Detect which cell encompasses the target text, then output its (x, y) center coordinate. 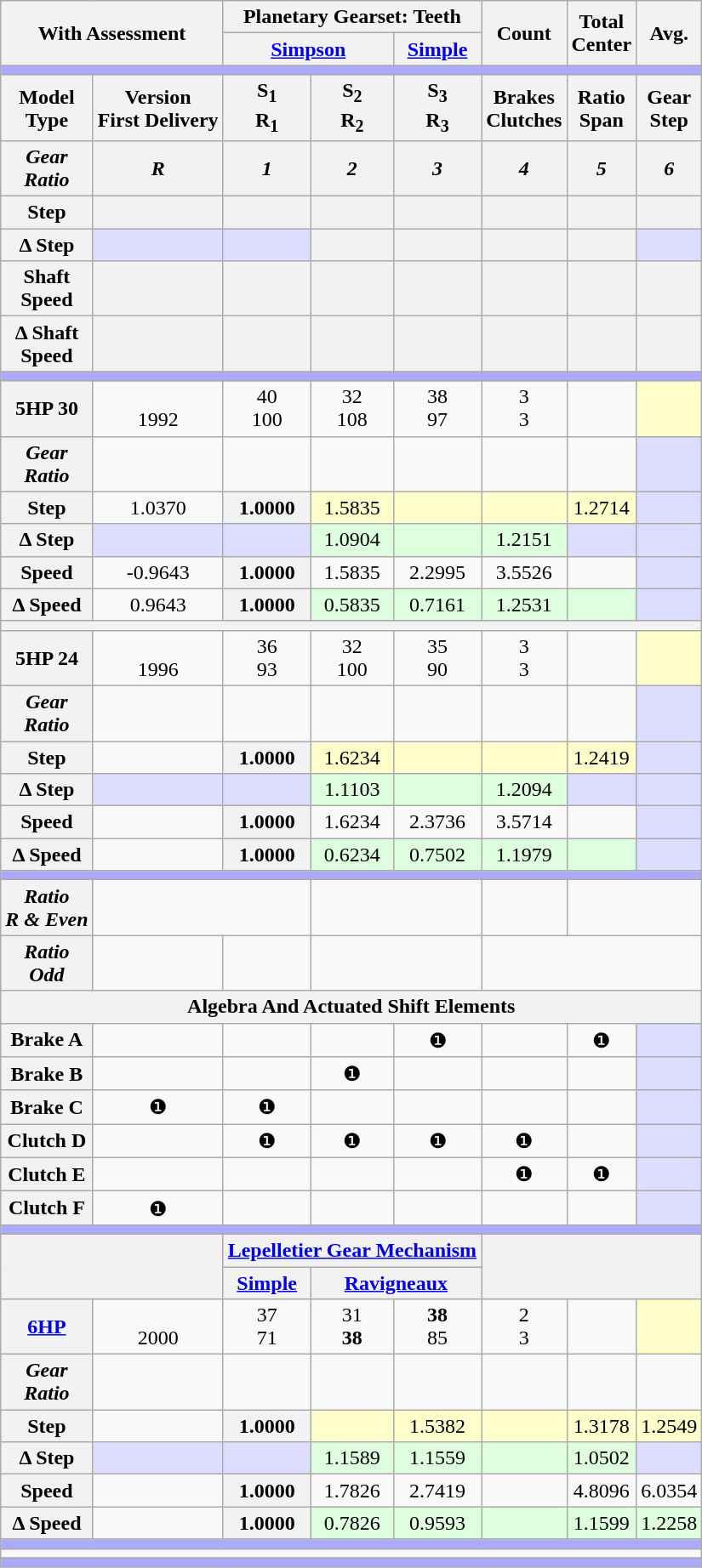
Brake C (47, 1107)
4 (524, 168)
ShaftSpeed (47, 289)
BrakesClutches (524, 108)
1.0904 (352, 540)
40100 (267, 408)
TotalCenter (602, 33)
S1R1 (267, 108)
2000 (158, 1327)
Clutch E (47, 1174)
0.5835 (352, 605)
0.7826 (352, 1523)
Count (524, 33)
4.8096 (602, 1491)
RatioR & Even (47, 908)
Lepelletier Gear Mechanism (352, 1250)
R (158, 168)
ModelType (47, 108)
With Assessment (112, 33)
2 (352, 168)
1.0502 (602, 1458)
1.1589 (352, 1458)
1.2531 (524, 605)
0.7161 (437, 605)
1.2419 (602, 758)
5HP 24 (47, 658)
3138 (352, 1327)
Planetary Gearset: Teeth (352, 17)
1 (267, 168)
3.5526 (524, 572)
3885 (437, 1327)
1.2714 (602, 508)
0.6234 (352, 855)
1992 (158, 408)
1.2094 (524, 790)
2.3736 (437, 822)
1.3178 (602, 1426)
Clutch F (47, 1208)
1.1599 (602, 1523)
RatioOdd (47, 963)
Clutch D (47, 1141)
Brake A (47, 1040)
0.9593 (437, 1523)
3 (437, 168)
3693 (267, 658)
1.0370 (158, 508)
Algebra And Actuated Shift Elements (351, 1007)
Brake B (47, 1074)
6.0354 (669, 1491)
6 (669, 168)
Δ ShaftSpeed (47, 344)
RatioSpan (602, 108)
Ravigneaux (396, 1283)
1.1103 (352, 790)
1.2549 (669, 1426)
1.1559 (437, 1458)
1.5382 (437, 1426)
-0.9643 (158, 572)
3897 (437, 408)
3590 (437, 658)
Simpson (308, 49)
Avg. (669, 33)
1.2258 (669, 1523)
S2R2 (352, 108)
32108 (352, 408)
6HP (47, 1327)
3771 (267, 1327)
23 (524, 1327)
5HP 30 (47, 408)
1.1979 (524, 855)
32100 (352, 658)
2.7419 (437, 1491)
0.7502 (437, 855)
1996 (158, 658)
GearStep (669, 108)
5 (602, 168)
3.5714 (524, 822)
S3R3 (437, 108)
1.2151 (524, 540)
1.7826 (352, 1491)
2.2995 (437, 572)
VersionFirst Delivery (158, 108)
0.9643 (158, 605)
